Detect which cell encompasses the target text, then output its [x, y] center coordinate. 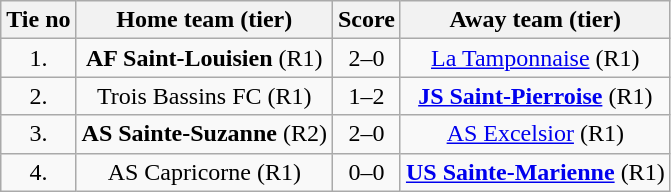
US Sainte-Marienne (R1) [535, 172]
1–2 [366, 96]
3. [38, 134]
La Tamponnaise (R1) [535, 58]
AS Excelsior (R1) [535, 134]
AS Sainte-Suzanne (R2) [204, 134]
JS Saint-Pierroise (R1) [535, 96]
Home team (tier) [204, 20]
Trois Bassins FC (R1) [204, 96]
1. [38, 58]
0–0 [366, 172]
4. [38, 172]
Score [366, 20]
AS Capricorne (R1) [204, 172]
2. [38, 96]
Away team (tier) [535, 20]
Tie no [38, 20]
AF Saint-Louisien (R1) [204, 58]
